Provide the (x, y) coordinate of the cell's center where the given text is located.  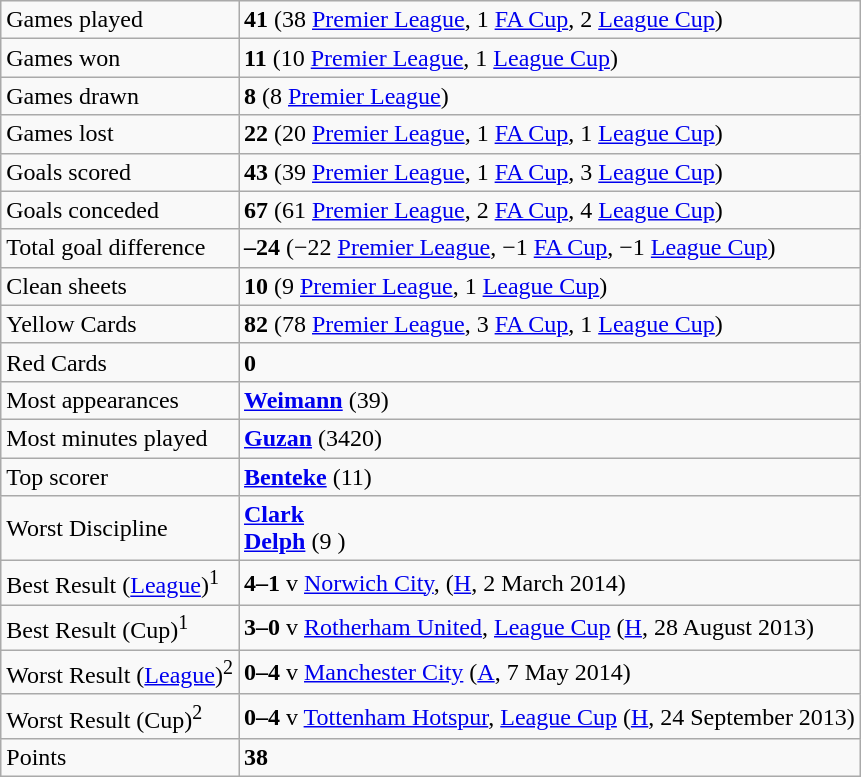
11 (10 Premier League, 1 League Cup) (549, 58)
Yellow Cards (120, 324)
Points (120, 758)
38 (549, 758)
0–4 v Manchester City (A, 7 May 2014) (549, 672)
0–4 v Tottenham Hotspur, League Cup (H, 24 September 2013) (549, 716)
Top scorer (120, 477)
0 (549, 362)
Worst Discipline (120, 528)
Weimann (39) (549, 400)
Clean sheets (120, 286)
4–1 v Norwich City, (H, 2 March 2014) (549, 584)
3–0 v Rotherham United, League Cup (H, 28 August 2013) (549, 628)
Games lost (120, 134)
43 (39 Premier League, 1 FA Cup, 3 League Cup) (549, 172)
Guzan (3420) (549, 438)
67 (61 Premier League, 2 FA Cup, 4 League Cup) (549, 210)
Games drawn (120, 96)
Best Result (League)1 (120, 584)
–24 (−22 Premier League, −1 FA Cup, −1 League Cup) (549, 248)
10 (9 Premier League, 1 League Cup) (549, 286)
22 (20 Premier League, 1 FA Cup, 1 League Cup) (549, 134)
Most minutes played (120, 438)
Worst Result (Cup)2 (120, 716)
Goals scored (120, 172)
Goals conceded (120, 210)
Clark Delph (9 ) (549, 528)
Most appearances (120, 400)
Best Result (Cup)1 (120, 628)
Worst Result (League)2 (120, 672)
82 (78 Premier League, 3 FA Cup, 1 League Cup) (549, 324)
Benteke (11) (549, 477)
8 (8 Premier League) (549, 96)
Red Cards (120, 362)
41 (38 Premier League, 1 FA Cup, 2 League Cup) (549, 20)
Games won (120, 58)
Total goal difference (120, 248)
Games played (120, 20)
